Return [X, Y] of the center of cell containing provided text 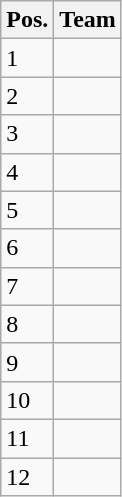
2 [28, 96]
6 [28, 248]
5 [28, 210]
Team [88, 20]
1 [28, 58]
Pos. [28, 20]
3 [28, 134]
4 [28, 172]
7 [28, 286]
8 [28, 324]
11 [28, 438]
10 [28, 400]
9 [28, 362]
12 [28, 477]
